Find where the given text appears and provide that cell's center as [X, Y] coordinate. 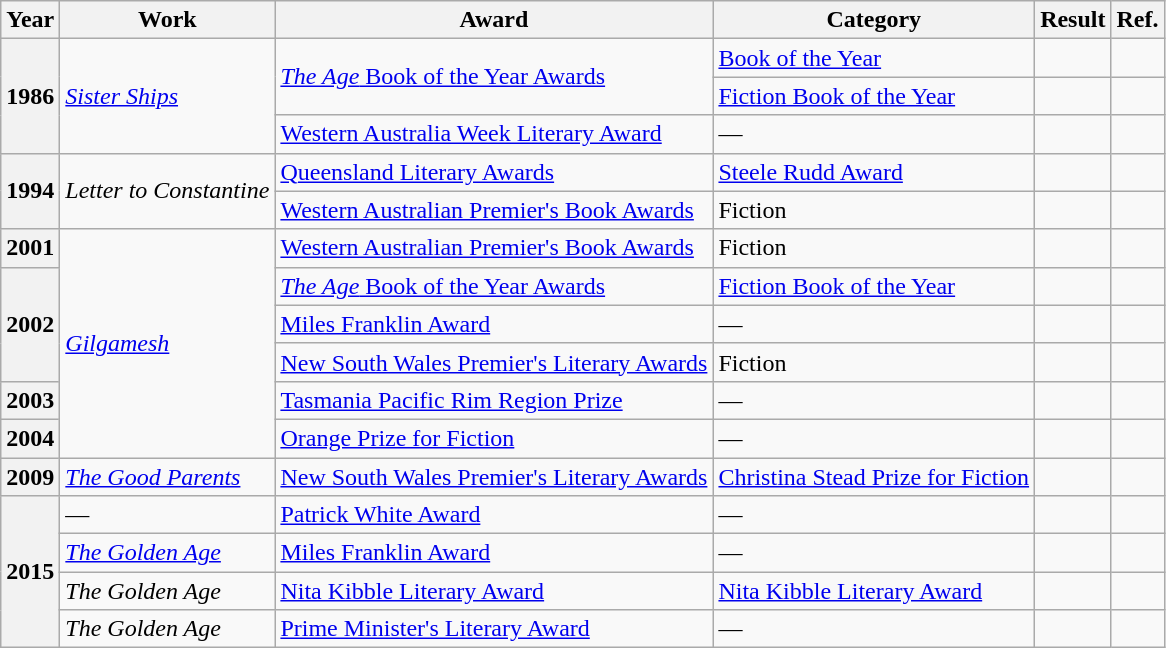
2003 [30, 400]
Orange Prize for Fiction [494, 438]
1994 [30, 191]
Queensland Literary Awards [494, 172]
2009 [30, 477]
Gilgamesh [168, 343]
Ref. [1138, 20]
Tasmania Pacific Rim Region Prize [494, 400]
Patrick White Award [494, 515]
Christina Stead Prize for Fiction [874, 477]
Prime Minister's Literary Award [494, 629]
Award [494, 20]
2004 [30, 438]
Book of the Year [874, 58]
Category [874, 20]
Steele Rudd Award [874, 172]
Work [168, 20]
Sister Ships [168, 96]
2002 [30, 324]
Result [1073, 20]
1986 [30, 96]
The Good Parents [168, 477]
2001 [30, 248]
Year [30, 20]
2015 [30, 572]
Letter to Constantine [168, 191]
Western Australia Week Literary Award [494, 134]
